Scan for the cell matching the given text and deliver its [x, y] coordinate at center. 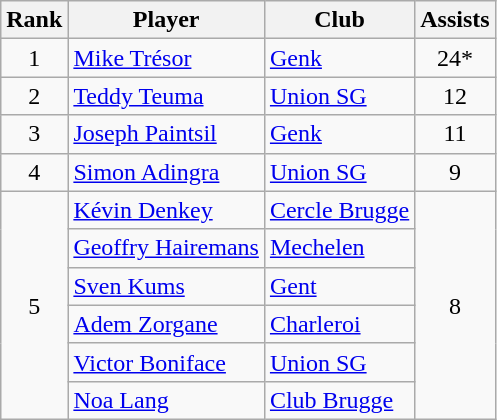
Teddy Teuma [166, 96]
Noa Lang [166, 400]
5 [34, 305]
Simon Adingra [166, 172]
Rank [34, 20]
1 [34, 58]
Assists [455, 20]
24* [455, 58]
Mechelen [339, 248]
9 [455, 172]
Victor Boniface [166, 362]
Kévin Denkey [166, 210]
Club [339, 20]
2 [34, 96]
Player [166, 20]
8 [455, 305]
Geoffry Hairemans [166, 248]
Cercle Brugge [339, 210]
Mike Trésor [166, 58]
4 [34, 172]
Charleroi [339, 324]
11 [455, 134]
Sven Kums [166, 286]
Club Brugge [339, 400]
Joseph Paintsil [166, 134]
3 [34, 134]
Gent [339, 286]
12 [455, 96]
Adem Zorgane [166, 324]
